Pinpoint the cell where the given text exists, returning its (X, Y) midpoint coordinate. 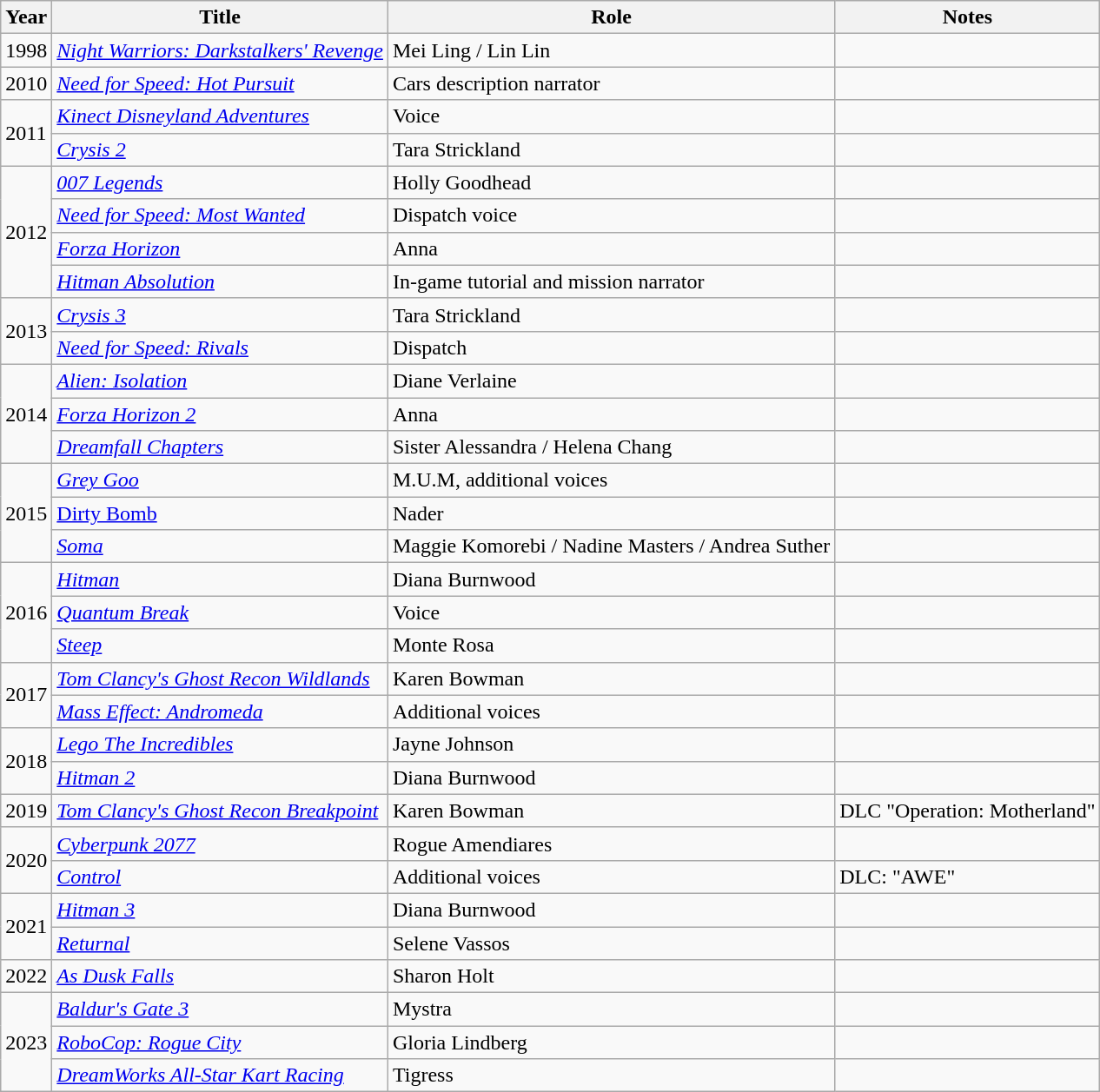
Need for Speed: Rivals (221, 347)
Baldur's Gate 3 (221, 1009)
Notes (968, 17)
Mass Effect: Andromeda (221, 711)
Crysis 3 (221, 314)
1998 (26, 50)
Dispatch (611, 347)
DLC "Operation: Motherland" (968, 811)
Cyberpunk 2077 (221, 844)
Kinect Disneyland Adventures (221, 116)
Sharon Holt (611, 976)
RoboCop: Rogue City (221, 1042)
Forza Horizon (221, 248)
DLC: "AWE" (968, 877)
2012 (26, 232)
Nader (611, 513)
007 Legends (221, 182)
Mei Ling / Lin Lin (611, 50)
In-game tutorial and mission narrator (611, 281)
2016 (26, 612)
Selene Vassos (611, 943)
Quantum Break (221, 612)
Diane Verlaine (611, 381)
Monte Rosa (611, 645)
2014 (26, 414)
Hitman 3 (221, 910)
2017 (26, 695)
Steep (221, 645)
Need for Speed: Most Wanted (221, 215)
Year (26, 17)
2010 (26, 83)
Need for Speed: Hot Pursuit (221, 83)
Title (221, 17)
2021 (26, 926)
Hitman Absolution (221, 281)
Dirty Bomb (221, 513)
Hitman 2 (221, 778)
Tom Clancy's Ghost Recon Wildlands (221, 678)
Rogue Amendiares (611, 844)
Hitman (221, 579)
Cars description narrator (611, 83)
Maggie Komorebi / Nadine Masters / Andrea Suther (611, 546)
Jayne Johnson (611, 745)
Dispatch voice (611, 215)
2013 (26, 331)
Gloria Lindberg (611, 1042)
2018 (26, 761)
Soma (221, 546)
Crysis 2 (221, 149)
Grey Goo (221, 480)
Dreamfall Chapters (221, 447)
As Dusk Falls (221, 976)
Forza Horizon 2 (221, 414)
Tom Clancy's Ghost Recon Breakpoint (221, 811)
Control (221, 877)
Tigress (611, 1075)
Night Warriors: Darkstalkers' Revenge (221, 50)
Mystra (611, 1009)
2011 (26, 133)
2023 (26, 1042)
Sister Alessandra / Helena Chang (611, 447)
Alien: Isolation (221, 381)
2019 (26, 811)
Lego The Incredibles (221, 745)
Holly Goodhead (611, 182)
M.U.M, additional voices (611, 480)
Role (611, 17)
DreamWorks All-Star Kart Racing (221, 1075)
2015 (26, 513)
Returnal (221, 943)
2020 (26, 860)
2022 (26, 976)
